Output the [x, y] coordinate of the center of the cell containing the given text.  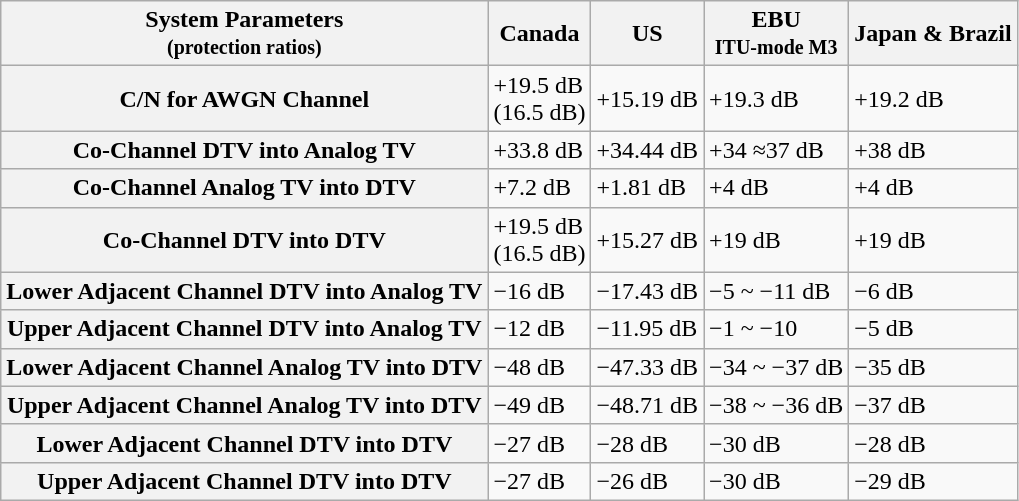
C/N for AWGN Channel [244, 98]
Upper Adjacent Channel DTV into Analog TV [244, 329]
+15.19 dB [648, 98]
Japan & Brazil [933, 34]
+34.44 dB [648, 150]
−17.43 dB [648, 291]
+19.2 dB [933, 98]
−47.33 dB [648, 367]
Lower Adjacent Channel Analog TV into DTV [244, 367]
−5 dB [933, 329]
−35 dB [933, 367]
Co-Channel DTV into Analog TV [244, 150]
System Parameters(protection ratios) [244, 34]
Lower Adjacent Channel DTV into DTV [244, 443]
−49 dB [540, 405]
−38 ~ −36 dB [776, 405]
Upper Adjacent Channel Analog TV into DTV [244, 405]
+1.81 dB [648, 188]
+15.27 dB [648, 240]
+34 ≈37 dB [776, 150]
−26 dB [648, 481]
Upper Adjacent Channel DTV into DTV [244, 481]
Canada [540, 34]
−48.71 dB [648, 405]
−11.95 dB [648, 329]
+7.2 dB [540, 188]
−12 dB [540, 329]
+19.3 dB [776, 98]
Co-Channel Analog TV into DTV [244, 188]
−5 ~ −11 dB [776, 291]
Lower Adjacent Channel DTV into Analog TV [244, 291]
−48 dB [540, 367]
−1 ~ −10 [776, 329]
−16 dB [540, 291]
−34 ~ −37 dB [776, 367]
−37 dB [933, 405]
EBUITU-mode M3 [776, 34]
Co-Channel DTV into DTV [244, 240]
+38 dB [933, 150]
+33.8 dB [540, 150]
−6 dB [933, 291]
−29 dB [933, 481]
US [648, 34]
